Find where the given text appears and provide that cell's center as [X, Y] coordinate. 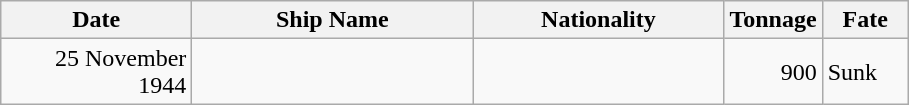
25 November 1944 [96, 72]
Fate [865, 20]
900 [773, 72]
Sunk [865, 72]
Date [96, 20]
Nationality [598, 20]
Ship Name [332, 20]
Tonnage [773, 20]
